Search for the cell housing the specified text and yield its (x, y) center coordinate. 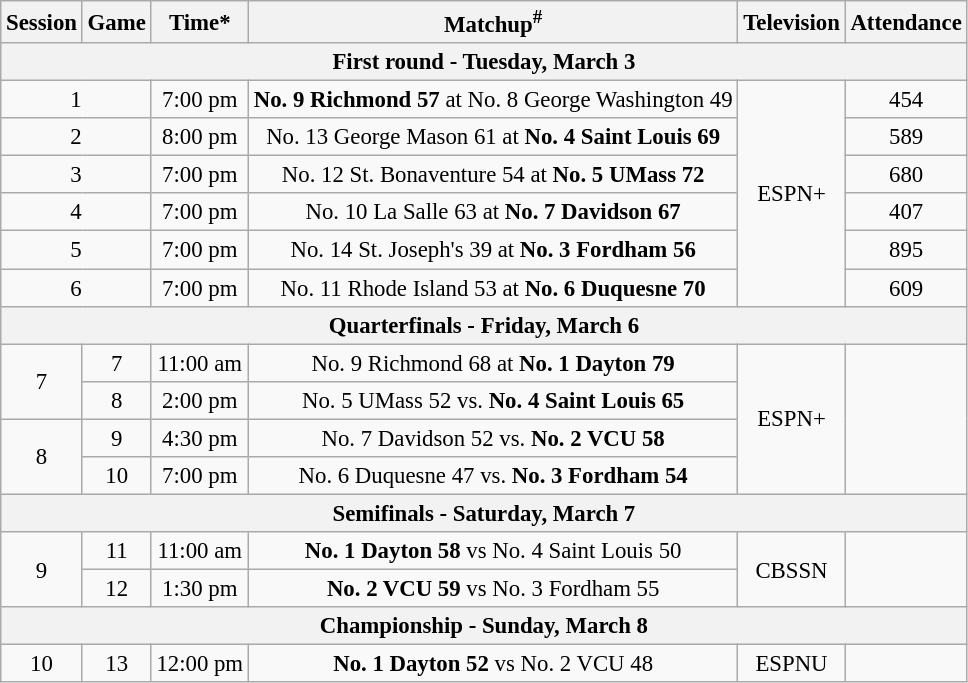
8:00 pm (200, 137)
454 (906, 100)
Session (42, 22)
Semifinals - Saturday, March 7 (484, 513)
No. 7 Davidson 52 vs. No. 2 VCU 58 (492, 438)
Television (792, 22)
Championship - Sunday, March 8 (484, 626)
No. 9 Richmond 57 at No. 8 George Washington 49 (492, 100)
ESPNU (792, 664)
No. 1 Dayton 58 vs No. 4 Saint Louis 50 (492, 551)
No. 12 St. Bonaventure 54 at No. 5 UMass 72 (492, 175)
3 (76, 175)
No. 2 VCU 59 vs No. 3 Fordham 55 (492, 588)
Matchup# (492, 22)
No. 13 George Mason 61 at No. 4 Saint Louis 69 (492, 137)
No. 1 Dayton 52 vs No. 2 VCU 48 (492, 664)
1 (76, 100)
12 (116, 588)
No. 11 Rhode Island 53 at No. 6 Duquesne 70 (492, 288)
4:30 pm (200, 438)
Attendance (906, 22)
No. 6 Duquesne 47 vs. No. 3 Fordham 54 (492, 476)
First round - Tuesday, March 3 (484, 62)
No. 14 St. Joseph's 39 at No. 3 Fordham 56 (492, 250)
680 (906, 175)
2 (76, 137)
5 (76, 250)
Game (116, 22)
895 (906, 250)
6 (76, 288)
No. 10 La Salle 63 at No. 7 Davidson 67 (492, 213)
2:00 pm (200, 400)
13 (116, 664)
12:00 pm (200, 664)
11 (116, 551)
CBSSN (792, 570)
No. 9 Richmond 68 at No. 1 Dayton 79 (492, 363)
407 (906, 213)
1:30 pm (200, 588)
589 (906, 137)
Quarterfinals - Friday, March 6 (484, 325)
4 (76, 213)
609 (906, 288)
Time* (200, 22)
No. 5 UMass 52 vs. No. 4 Saint Louis 65 (492, 400)
